Scan for the cell matching the given text and deliver its (X, Y) coordinate at center. 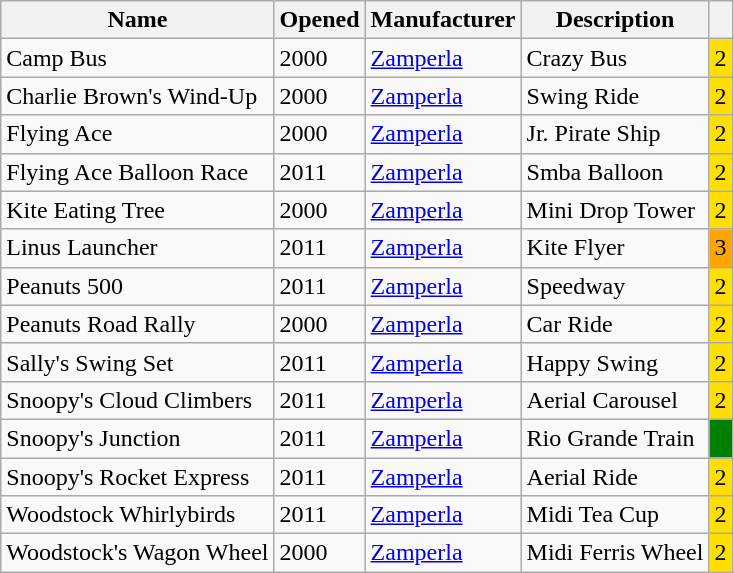
Midi Tea Cup (615, 515)
Smba Balloon (615, 172)
Description (615, 20)
Swing Ride (615, 96)
Kite Flyer (615, 248)
Car Ride (615, 324)
Peanuts Road Rally (138, 324)
Aerial Ride (615, 477)
Linus Launcher (138, 248)
Happy Swing (615, 362)
Jr. Pirate Ship (615, 134)
Mini Drop Tower (615, 210)
Woodstock's Wagon Wheel (138, 553)
Snoopy's Rocket Express (138, 477)
3 (720, 248)
Aerial Carousel (615, 400)
Rio Grande Train (615, 438)
Camp Bus (138, 58)
Flying Ace (138, 134)
Kite Eating Tree (138, 210)
Snoopy's Cloud Climbers (138, 400)
Opened (320, 20)
Name (138, 20)
Midi Ferris Wheel (615, 553)
Speedway (615, 286)
Sally's Swing Set (138, 362)
Crazy Bus (615, 58)
Woodstock Whirlybirds (138, 515)
Peanuts 500 (138, 286)
Flying Ace Balloon Race (138, 172)
Manufacturer (443, 20)
Snoopy's Junction (138, 438)
Charlie Brown's Wind-Up (138, 96)
